Scan for the cell matching the given text and deliver its (x, y) coordinate at center. 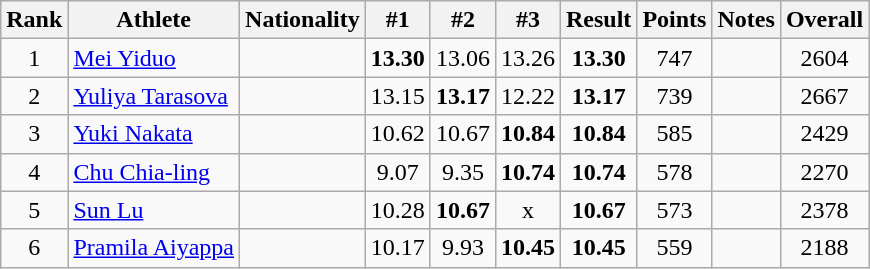
x (528, 210)
Pramila Aiyappa (154, 248)
9.93 (462, 248)
3 (34, 134)
Rank (34, 20)
2604 (824, 58)
585 (674, 134)
5 (34, 210)
13.26 (528, 58)
#1 (398, 20)
2270 (824, 172)
2667 (824, 96)
578 (674, 172)
10.28 (398, 210)
Overall (824, 20)
10.17 (398, 248)
2 (34, 96)
1 (34, 58)
Result (598, 20)
Yuliya Tarasova (154, 96)
Notes (746, 20)
Sun Lu (154, 210)
10.62 (398, 134)
573 (674, 210)
2378 (824, 210)
9.07 (398, 172)
747 (674, 58)
#3 (528, 20)
Mei Yiduo (154, 58)
739 (674, 96)
6 (34, 248)
Nationality (303, 20)
12.22 (528, 96)
13.15 (398, 96)
559 (674, 248)
Athlete (154, 20)
2188 (824, 248)
4 (34, 172)
2429 (824, 134)
#2 (462, 20)
Yuki Nakata (154, 134)
Chu Chia-ling (154, 172)
13.06 (462, 58)
9.35 (462, 172)
Points (674, 20)
